Identify which cell holds the provided text, then report its (x, y) central coordinate. 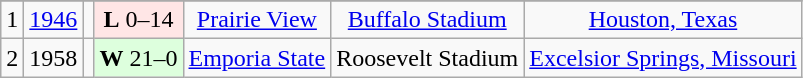
1958 (54, 58)
L 0–14 (138, 20)
Roosevelt Stadium (428, 58)
Buffalo Stadium (428, 20)
2 (12, 58)
1946 (54, 20)
1 (12, 20)
W 21–0 (138, 58)
Houston, Texas (663, 20)
Emporia State (257, 58)
Prairie View (257, 20)
Excelsior Springs, Missouri (663, 58)
